Return [X, Y] of the center of cell containing provided text 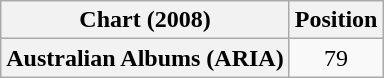
Australian Albums (ARIA) [145, 58]
Chart (2008) [145, 20]
Position [336, 20]
79 [336, 58]
